For the text-containing cell, return its midpoint in [X, Y] coordinate format. 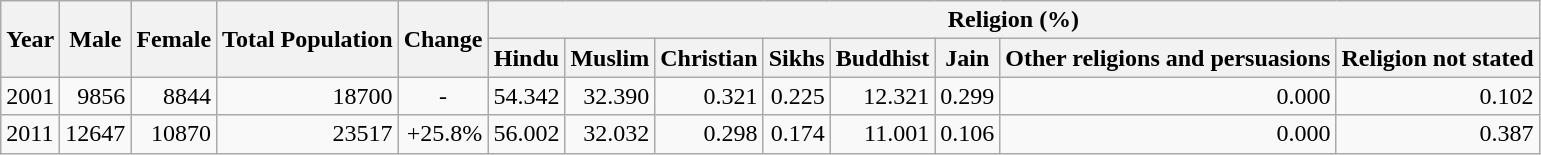
0.225 [796, 96]
2011 [30, 134]
Jain [968, 58]
+25.8% [443, 134]
11.001 [882, 134]
Buddhist [882, 58]
12.321 [882, 96]
32.390 [610, 96]
12647 [96, 134]
0.299 [968, 96]
0.298 [709, 134]
0.106 [968, 134]
0.174 [796, 134]
Other religions and persuasions [1168, 58]
Year [30, 39]
10870 [174, 134]
- [443, 96]
Religion not stated [1438, 58]
0.102 [1438, 96]
Religion (%) [1014, 20]
Total Population [308, 39]
Change [443, 39]
18700 [308, 96]
Hindu [526, 58]
Muslim [610, 58]
54.342 [526, 96]
56.002 [526, 134]
Christian [709, 58]
Female [174, 39]
32.032 [610, 134]
8844 [174, 96]
23517 [308, 134]
2001 [30, 96]
9856 [96, 96]
Sikhs [796, 58]
0.321 [709, 96]
0.387 [1438, 134]
Male [96, 39]
